Locate the cell with the specified text and output its [X, Y] center coordinate. 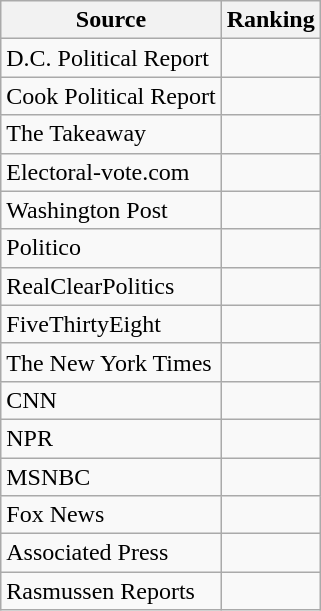
RealClearPolitics [111, 286]
Associated Press [111, 553]
Washington Post [111, 210]
Cook Political Report [111, 96]
D.C. Political Report [111, 58]
CNN [111, 400]
Fox News [111, 515]
NPR [111, 438]
Source [111, 20]
The Takeaway [111, 134]
Politico [111, 248]
The New York Times [111, 362]
Rasmussen Reports [111, 591]
Ranking [270, 20]
MSNBC [111, 477]
FiveThirtyEight [111, 324]
Electoral-vote.com [111, 172]
